Capture the cell that displays the provided text and extract its (X, Y) central coordinate. 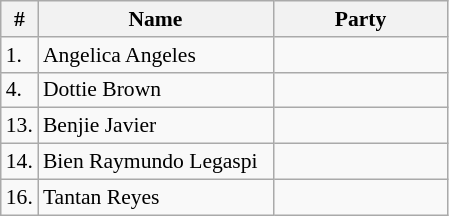
13. (20, 126)
1. (20, 55)
Benjie Javier (156, 126)
Angelica Angeles (156, 55)
Bien Raymundo Legaspi (156, 162)
14. (20, 162)
Name (156, 19)
Dottie Brown (156, 90)
16. (20, 197)
# (20, 19)
Tantan Reyes (156, 197)
Party (360, 19)
4. (20, 90)
